Identify which cell holds the provided text, then report its [X, Y] central coordinate. 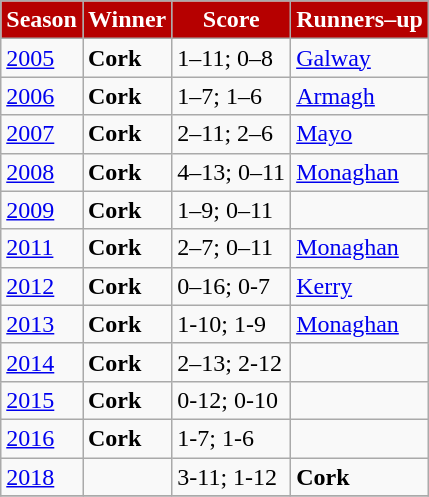
2–13; 2-12 [232, 362]
2–11; 2–6 [232, 134]
2005 [42, 58]
Galway [360, 58]
1-10; 1-9 [232, 324]
2015 [42, 400]
1–11; 0–8 [232, 58]
1–7; 1–6 [232, 96]
2018 [42, 477]
Kerry [360, 286]
Score [232, 20]
2006 [42, 96]
2008 [42, 172]
Season [42, 20]
2014 [42, 362]
Runners–up [360, 20]
0–16; 0-7 [232, 286]
Mayo [360, 134]
2009 [42, 210]
Armagh [360, 96]
Winner [126, 20]
4–13; 0–11 [232, 172]
2007 [42, 134]
2016 [42, 438]
0-12; 0-10 [232, 400]
2013 [42, 324]
3-11; 1-12 [232, 477]
2012 [42, 286]
1–9; 0–11 [232, 210]
2–7; 0–11 [232, 248]
2011 [42, 248]
1-7; 1-6 [232, 438]
